Provide the (X, Y) coordinate of the cell's center where the given text is located.  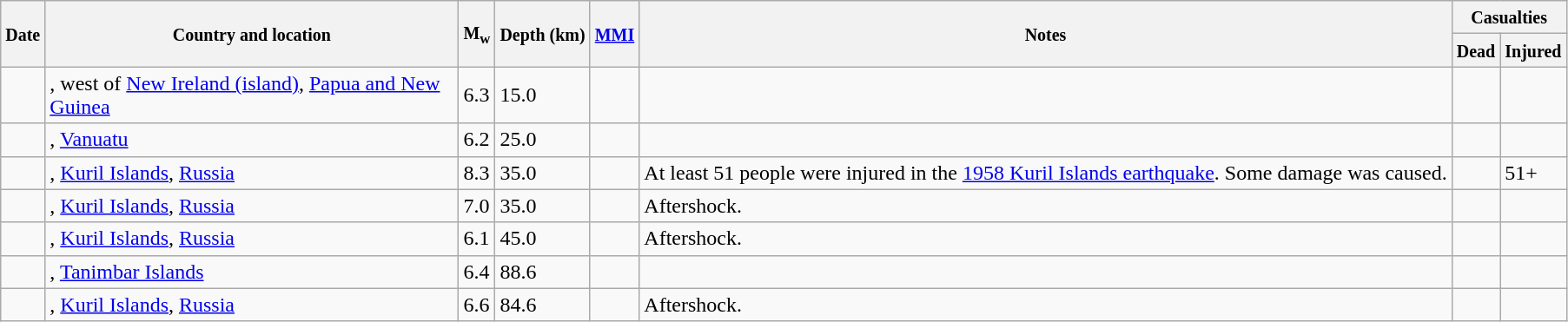
6.6 (477, 305)
51+ (1533, 173)
6.4 (477, 272)
6.2 (477, 140)
Casualties (1509, 17)
25.0 (542, 140)
88.6 (542, 272)
84.6 (542, 305)
Date (23, 34)
7.0 (477, 206)
Notes (1046, 34)
Country and location (252, 34)
6.3 (477, 95)
8.3 (477, 173)
6.1 (477, 239)
Injured (1533, 50)
, Tanimbar Islands (252, 272)
At least 51 people were injured in the 1958 Kuril Islands earthquake. Some damage was caused. (1046, 173)
Dead (1476, 50)
, Vanuatu (252, 140)
15.0 (542, 95)
, west of New Ireland (island), Papua and New Guinea (252, 95)
45.0 (542, 239)
Mw (477, 34)
Depth (km) (542, 34)
MMI (615, 34)
